Scan for the cell matching the given text and deliver its (X, Y) coordinate at center. 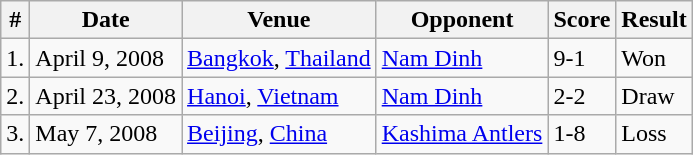
Hanoi, Vietnam (280, 96)
Bangkok, Thailand (280, 58)
1. (16, 58)
Draw (654, 96)
3. (16, 134)
Opponent (462, 20)
Loss (654, 134)
Result (654, 20)
Score (582, 20)
1-8 (582, 134)
9-1 (582, 58)
# (16, 20)
2-2 (582, 96)
Venue (280, 20)
Kashima Antlers (462, 134)
May 7, 2008 (106, 134)
Won (654, 58)
Beijing, China (280, 134)
April 9, 2008 (106, 58)
April 23, 2008 (106, 96)
Date (106, 20)
2. (16, 96)
